Pinpoint the cell where the given text exists, returning its [x, y] midpoint coordinate. 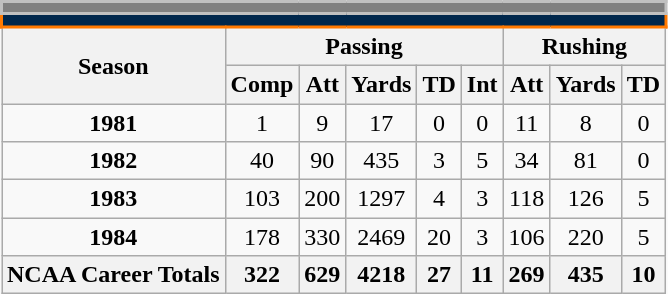
2469 [382, 237]
NCAA Career Totals [114, 275]
4218 [382, 275]
8 [586, 123]
1297 [382, 199]
27 [439, 275]
9 [322, 123]
220 [586, 237]
17 [382, 123]
118 [526, 199]
322 [262, 275]
178 [262, 237]
629 [322, 275]
1983 [114, 199]
1 [262, 123]
34 [526, 161]
126 [586, 199]
10 [643, 275]
Int [482, 84]
4 [439, 199]
Season [114, 66]
20 [439, 237]
200 [322, 199]
Rushing [584, 46]
269 [526, 275]
103 [262, 199]
1981 [114, 123]
40 [262, 161]
1984 [114, 237]
Passing [364, 46]
90 [322, 161]
106 [526, 237]
1982 [114, 161]
330 [322, 237]
Comp [262, 84]
81 [586, 161]
